Locate the cell with the specified text and output its [x, y] center coordinate. 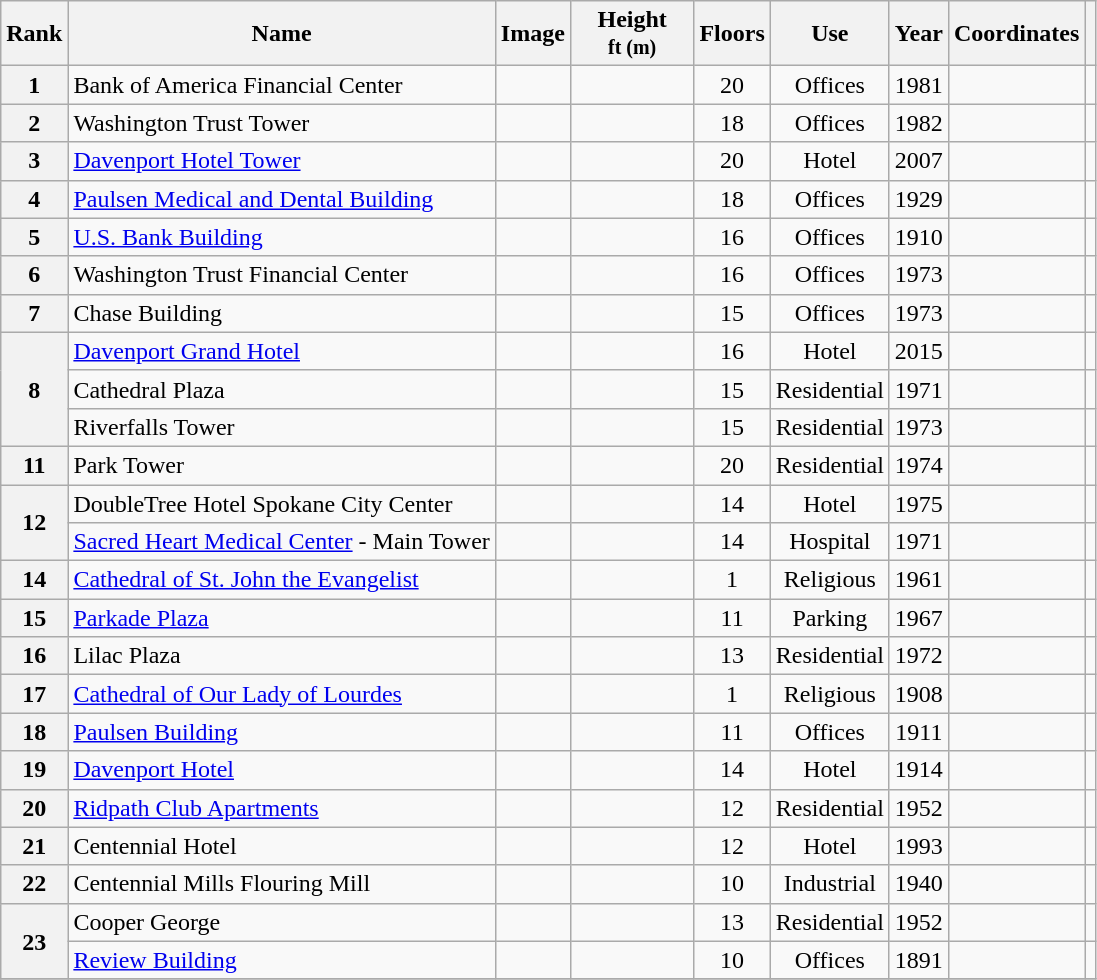
1914 [918, 770]
Parkade Plaza [282, 618]
1940 [918, 884]
Year [918, 34]
Cooper George [282, 922]
Name [282, 34]
19 [34, 770]
1982 [918, 123]
Cathedral of St. John the Evangelist [282, 580]
3 [34, 161]
Review Building [282, 960]
Centennial Mills Flouring Mill [282, 884]
Washington Trust Financial Center [282, 275]
Lilac Plaza [282, 656]
Davenport Hotel [282, 770]
6 [34, 275]
1908 [918, 694]
Paulsen Building [282, 732]
1981 [918, 85]
Bank of America Financial Center [282, 85]
21 [34, 846]
Davenport Hotel Tower [282, 161]
1891 [918, 960]
Davenport Grand Hotel [282, 351]
2015 [918, 351]
Parking [830, 618]
Hospital [830, 542]
1961 [918, 580]
1972 [918, 656]
Cathedral of Our Lady of Lourdes [282, 694]
Park Tower [282, 465]
Chase Building [282, 313]
23 [34, 941]
4 [34, 199]
1975 [918, 503]
Coordinates [1016, 34]
Use [830, 34]
1974 [918, 465]
U.S. Bank Building [282, 237]
Image [532, 34]
1967 [918, 618]
1993 [918, 846]
DoubleTree Hotel Spokane City Center [282, 503]
22 [34, 884]
Riverfalls Tower [282, 427]
17 [34, 694]
7 [34, 313]
Sacred Heart Medical Center - Main Tower [282, 542]
Heightft (m) [632, 34]
1910 [918, 237]
2 [34, 123]
5 [34, 237]
Floors [732, 34]
Centennial Hotel [282, 846]
1929 [918, 199]
2007 [918, 161]
1911 [918, 732]
Industrial [830, 884]
8 [34, 389]
Cathedral Plaza [282, 389]
Washington Trust Tower [282, 123]
Paulsen Medical and Dental Building [282, 199]
Ridpath Club Apartments [282, 808]
Rank [34, 34]
